Extract the [x, y] coordinate from the center of the cell holding the provided text.  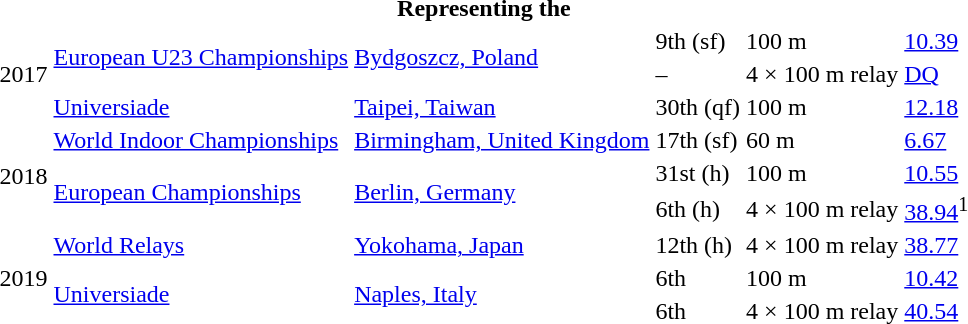
Bydgoszcz, Poland [502, 58]
9th (sf) [698, 41]
17th (sf) [698, 140]
World Indoor Championships [201, 140]
European Championships [201, 192]
6th [698, 278]
31st (h) [698, 173]
Taipei, Taiwan [502, 107]
Berlin, Germany [502, 192]
– [698, 74]
6th (h) [698, 209]
Birmingham, United Kingdom [502, 140]
Yokohama, Japan [502, 245]
60 m [822, 140]
Universiade [201, 107]
30th (qf) [698, 107]
World Relays [201, 245]
12th (h) [698, 245]
European U23 Championships [201, 58]
